Output the (X, Y) coordinate of the center of the cell containing the given text.  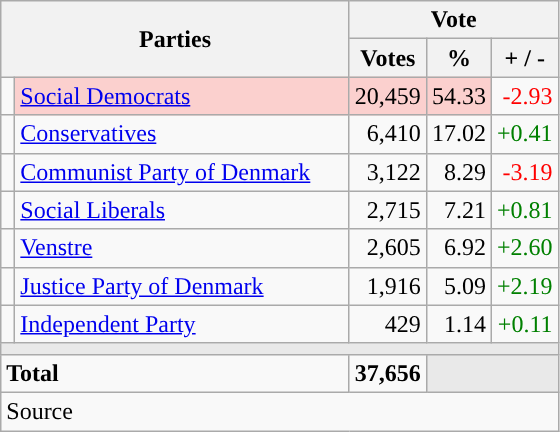
1,916 (388, 286)
+0.11 (524, 324)
6.92 (458, 248)
Vote (454, 20)
429 (388, 324)
6,410 (388, 134)
1.14 (458, 324)
Independent Party (182, 324)
8.29 (458, 172)
% (458, 58)
3,122 (388, 172)
+0.81 (524, 210)
2,715 (388, 210)
-2.93 (524, 96)
Parties (176, 39)
Justice Party of Denmark (182, 286)
Venstre (182, 248)
2,605 (388, 248)
5.09 (458, 286)
Conservatives (182, 134)
Total (176, 373)
37,656 (388, 373)
+ / - (524, 58)
+2.19 (524, 286)
Social Liberals (182, 210)
17.02 (458, 134)
-3.19 (524, 172)
+0.41 (524, 134)
Social Democrats (182, 96)
7.21 (458, 210)
Communist Party of Denmark (182, 172)
+2.60 (524, 248)
Votes (388, 58)
20,459 (388, 96)
54.33 (458, 96)
Source (280, 411)
